Scan for the cell matching the given text and deliver its (x, y) coordinate at center. 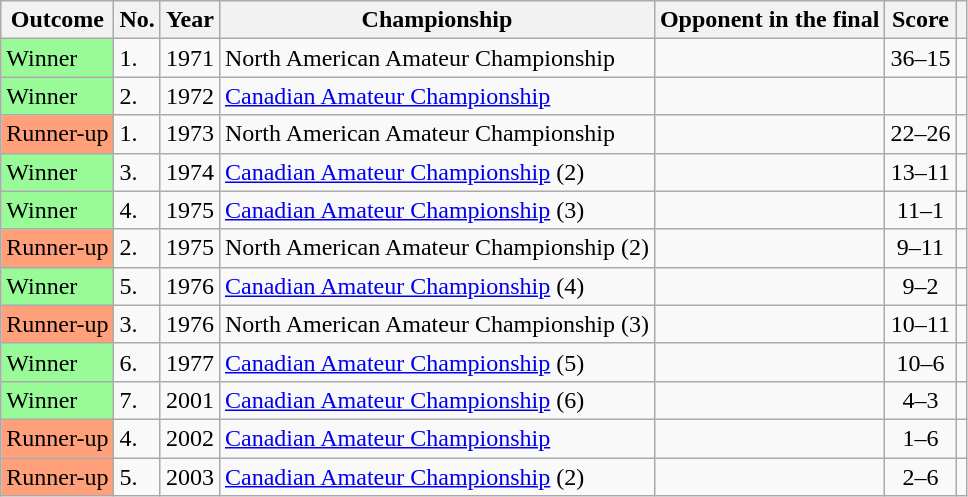
Championship (436, 20)
6. (137, 362)
Opponent in the final (769, 20)
1977 (190, 362)
Canadian Amateur Championship (4) (436, 286)
22–26 (920, 134)
9–11 (920, 248)
1971 (190, 58)
Score (920, 20)
North American Amateur Championship (2) (436, 248)
Canadian Amateur Championship (5) (436, 362)
1972 (190, 96)
North American Amateur Championship (3) (436, 324)
36–15 (920, 58)
2003 (190, 477)
9–2 (920, 286)
2001 (190, 400)
1974 (190, 172)
Outcome (58, 20)
2002 (190, 438)
10–11 (920, 324)
1973 (190, 134)
Canadian Amateur Championship (6) (436, 400)
No. (137, 20)
Year (190, 20)
11–1 (920, 210)
13–11 (920, 172)
2–6 (920, 477)
Canadian Amateur Championship (3) (436, 210)
7. (137, 400)
10–6 (920, 362)
1–6 (920, 438)
4–3 (920, 400)
